Determine the [x, y] coordinate at the center of the cell enclosing the given text.  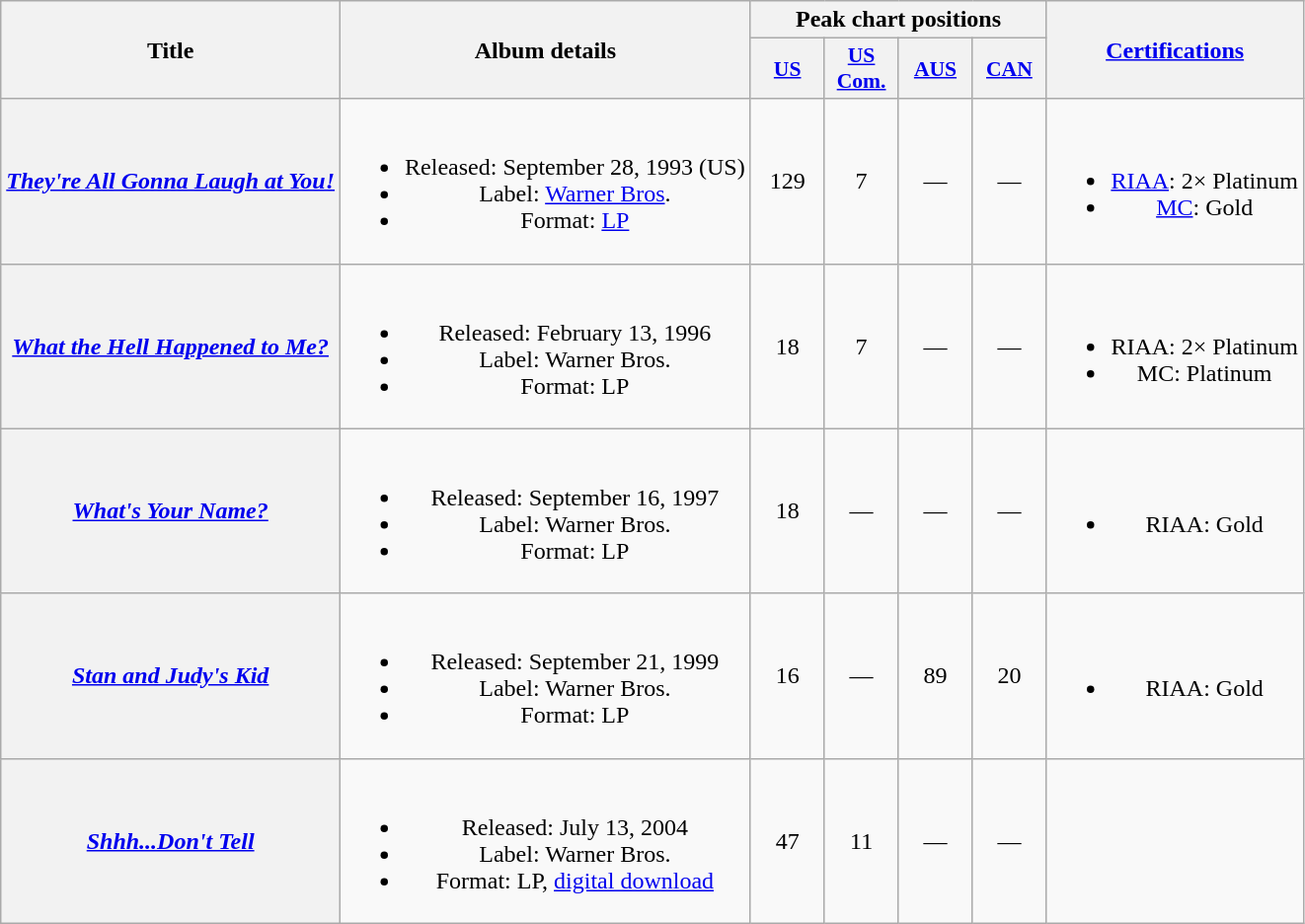
RIAA: 2× PlatinumMC: Platinum [1175, 346]
Released: February 13, 1996Label: Warner Bros.Format: LP [546, 346]
47 [788, 841]
Certifications [1175, 49]
CAN [1009, 69]
Title [171, 49]
16 [788, 675]
What the Hell Happened to Me? [171, 346]
Shhh...Don't Tell [171, 841]
Released: September 28, 1993 (US)Label: Warner Bros.Format: LP [546, 182]
US [788, 69]
AUS [936, 69]
They're All Gonna Laugh at You! [171, 182]
Released: July 13, 2004Label: Warner Bros.Format: LP, digital download [546, 841]
20 [1009, 675]
Stan and Judy's Kid [171, 675]
11 [861, 841]
Released: September 16, 1997Label: Warner Bros.Format: LP [546, 511]
Peak chart positions [898, 20]
Album details [546, 49]
Released: September 21, 1999Label: Warner Bros.Format: LP [546, 675]
What's Your Name? [171, 511]
129 [788, 182]
89 [936, 675]
USCom. [861, 69]
RIAA: 2× Platinum MC: Gold [1175, 182]
